From the cell containing the given text, extract its center point as [x, y] coordinate. 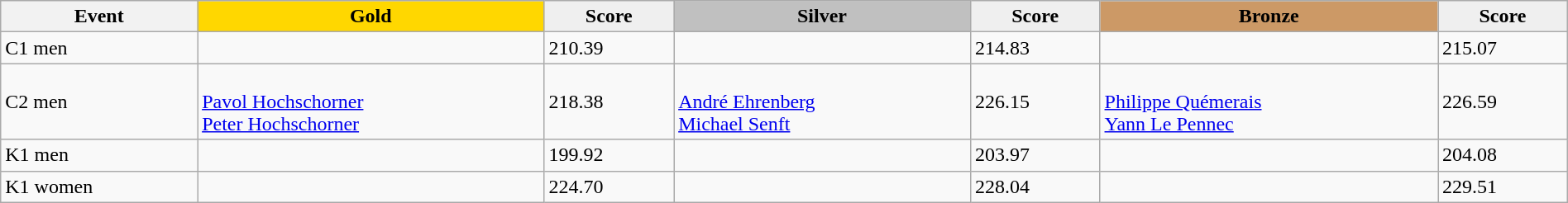
Silver [822, 17]
218.38 [609, 101]
199.92 [609, 155]
C1 men [99, 48]
204.08 [1503, 155]
K1 men [99, 155]
Pavol HochschornerPeter Hochschorner [370, 101]
226.15 [1035, 101]
210.39 [609, 48]
Philippe QuémeraisYann Le Pennec [1269, 101]
K1 women [99, 186]
215.07 [1503, 48]
Gold [370, 17]
214.83 [1035, 48]
Event [99, 17]
224.70 [609, 186]
203.97 [1035, 155]
André EhrenbergMichael Senft [822, 101]
228.04 [1035, 186]
229.51 [1503, 186]
C2 men [99, 101]
Bronze [1269, 17]
226.59 [1503, 101]
